Output the (x, y) coordinate of the center of the cell containing the given text.  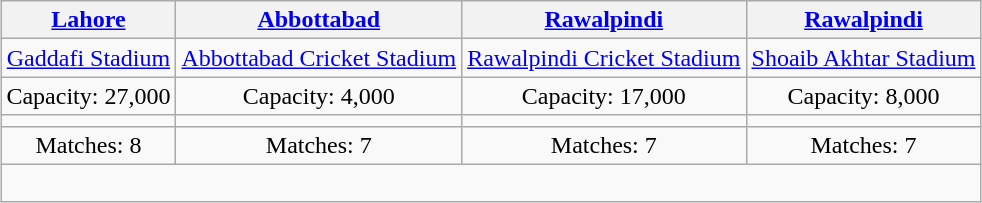
Lahore (88, 20)
Capacity: 27,000 (88, 96)
Capacity: 8,000 (864, 96)
Abbottabad (319, 20)
Gaddafi Stadium (88, 58)
Rawalpindi Cricket Stadium (604, 58)
Matches: 8 (88, 145)
Abbottabad Cricket Stadium (319, 58)
Shoaib Akhtar Stadium (864, 58)
Capacity: 17,000 (604, 96)
Capacity: 4,000 (319, 96)
